Detect which cell encompasses the target text, then output its (x, y) center coordinate. 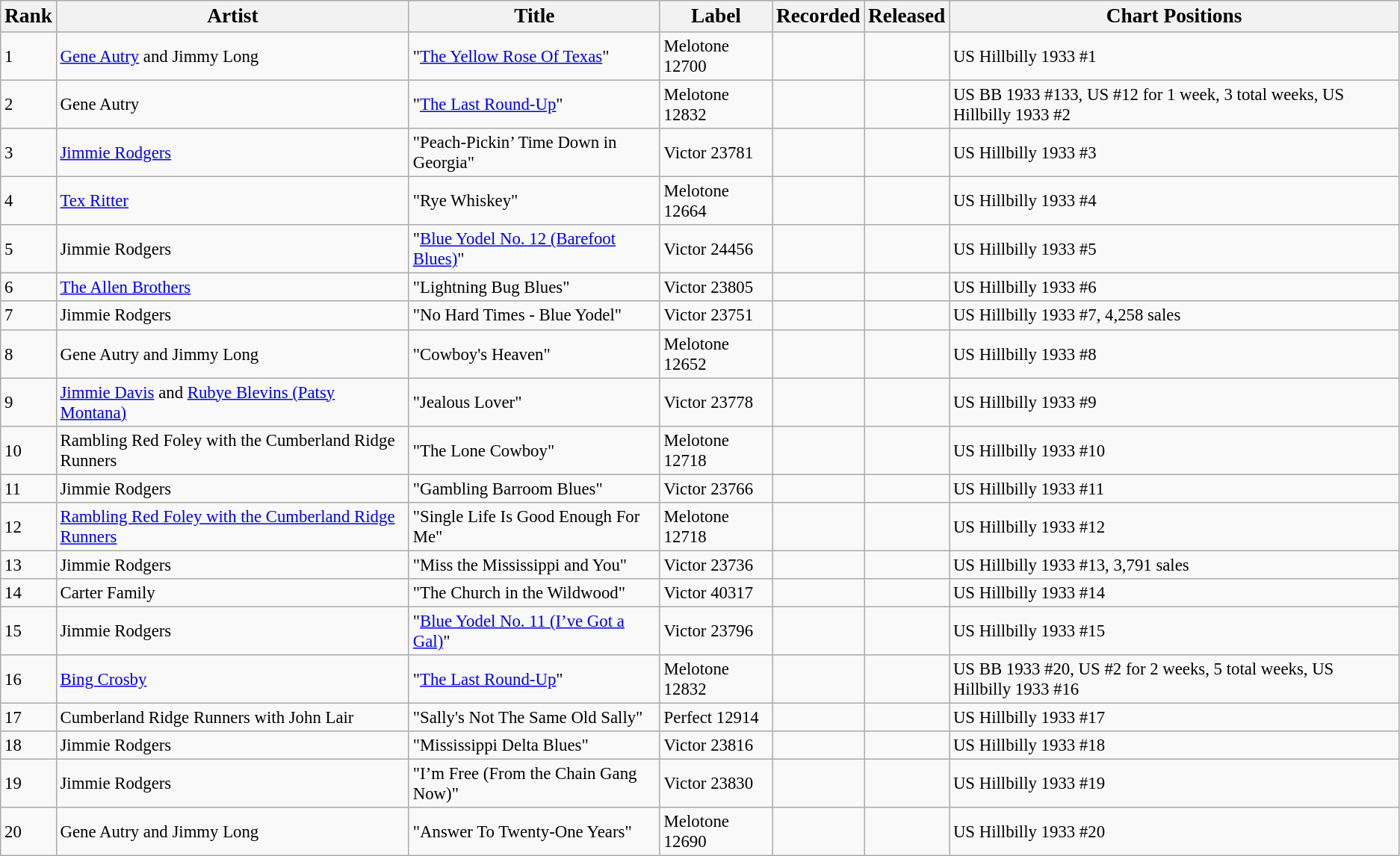
4 (28, 202)
8 (28, 354)
"Answer To Twenty-One Years" (534, 832)
Label (716, 16)
20 (28, 832)
6 (28, 288)
18 (28, 745)
"Jealous Lover" (534, 402)
Victor 23781 (716, 152)
Chart Positions (1174, 16)
US Hillbilly 1933 #6 (1174, 288)
US Hillbilly 1933 #15 (1174, 630)
"Cowboy's Heaven" (534, 354)
Tex Ritter (232, 202)
16 (28, 680)
Melotone 12664 (716, 202)
1 (28, 57)
US Hillbilly 1933 #12 (1174, 527)
US Hillbilly 1933 #13, 3,791 sales (1174, 565)
Victor 23736 (716, 565)
"The Lone Cowboy" (534, 450)
"Rye Whiskey" (534, 202)
US Hillbilly 1933 #5 (1174, 249)
The Allen Brothers (232, 288)
17 (28, 718)
19 (28, 784)
Victor 23766 (716, 489)
Melotone 12690 (716, 832)
15 (28, 630)
Cumberland Ridge Runners with John Lair (232, 718)
10 (28, 450)
Released (907, 16)
"I’m Free (From the Chain Gang Now)" (534, 784)
"Gambling Barroom Blues" (534, 489)
Victor 23751 (716, 316)
Jimmie Davis and Rubye Blevins (Patsy Montana) (232, 402)
Melotone 12652 (716, 354)
US BB 1933 #133, US #12 for 1 week, 3 total weeks, US Hillbilly 1933 #2 (1174, 105)
US Hillbilly 1933 #10 (1174, 450)
Rank (28, 16)
Gene Autry (232, 105)
"Mississippi Delta Blues" (534, 745)
Victor 23816 (716, 745)
9 (28, 402)
US Hillbilly 1933 #3 (1174, 152)
US Hillbilly 1933 #4 (1174, 202)
US Hillbilly 1933 #14 (1174, 593)
5 (28, 249)
US Hillbilly 1933 #7, 4,258 sales (1174, 316)
12 (28, 527)
US Hillbilly 1933 #18 (1174, 745)
"The Church in the Wildwood" (534, 593)
7 (28, 316)
13 (28, 565)
US Hillbilly 1933 #9 (1174, 402)
US Hillbilly 1933 #19 (1174, 784)
Carter Family (232, 593)
14 (28, 593)
US BB 1933 #20, US #2 for 2 weeks, 5 total weeks, US Hillbilly 1933 #16 (1174, 680)
US Hillbilly 1933 #11 (1174, 489)
"Blue Yodel No. 11 (I’ve Got a Gal)" (534, 630)
US Hillbilly 1933 #17 (1174, 718)
Perfect 12914 (716, 718)
Recorded (819, 16)
"Single Life Is Good Enough For Me" (534, 527)
"Sally's Not The Same Old Sally" (534, 718)
3 (28, 152)
Victor 23830 (716, 784)
US Hillbilly 1933 #1 (1174, 57)
Melotone 12700 (716, 57)
US Hillbilly 1933 #20 (1174, 832)
Victor 40317 (716, 593)
Victor 23805 (716, 288)
11 (28, 489)
"Peach-Pickin’ Time Down in Georgia" (534, 152)
Artist (232, 16)
"Blue Yodel No. 12 (Barefoot Blues)" (534, 249)
Victor 23796 (716, 630)
Title (534, 16)
US Hillbilly 1933 #8 (1174, 354)
"Lightning Bug Blues" (534, 288)
Victor 24456 (716, 249)
2 (28, 105)
Bing Crosby (232, 680)
"Miss the Mississippi and You" (534, 565)
"The Yellow Rose Of Texas" (534, 57)
"No Hard Times - Blue Yodel" (534, 316)
Victor 23778 (716, 402)
